Return (x, y) of the center of cell containing provided text 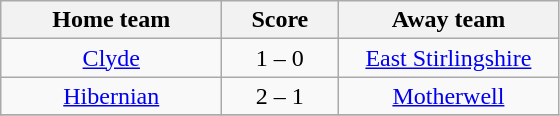
Away team (448, 20)
Clyde (112, 58)
East Stirlingshire (448, 58)
Motherwell (448, 96)
2 – 1 (280, 96)
Home team (112, 20)
Hibernian (112, 96)
Score (280, 20)
1 – 0 (280, 58)
